Search for the cell housing the specified text and yield its [X, Y] center coordinate. 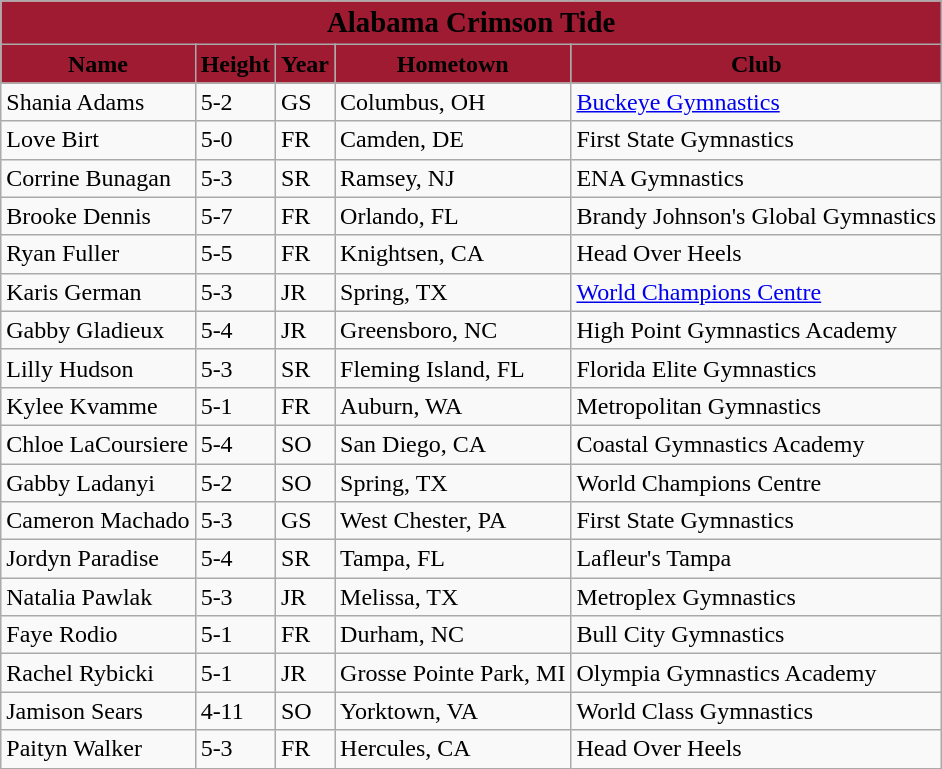
Corrine Bunagan [98, 178]
4-11 [235, 711]
Paityn Walker [98, 749]
Shania Adams [98, 102]
San Diego, CA [453, 444]
Yorktown, VA [453, 711]
Hercules, CA [453, 749]
Jamison Sears [98, 711]
Faye Rodio [98, 635]
Karis German [98, 292]
Grosse Pointe Park, MI [453, 673]
ENA Gymnastics [756, 178]
High Point Gymnastics Academy [756, 330]
Olympia Gymnastics Academy [756, 673]
Metroplex Gymnastics [756, 597]
Orlando, FL [453, 216]
Year [304, 64]
Lilly Hudson [98, 368]
Alabama Crimson Tide [472, 23]
Love Birt [98, 140]
Knightsen, CA [453, 254]
Gabby Gladieux [98, 330]
5-7 [235, 216]
Kylee Kvamme [98, 406]
Metropolitan Gymnastics [756, 406]
Gabby Ladanyi [98, 483]
World Class Gymnastics [756, 711]
West Chester, PA [453, 521]
Durham, NC [453, 635]
Tampa, FL [453, 559]
Lafleur's Tampa [756, 559]
Camden, DE [453, 140]
5-5 [235, 254]
Rachel Rybicki [98, 673]
Natalia Pawlak [98, 597]
Coastal Gymnastics Academy [756, 444]
Club [756, 64]
Bull City Gymnastics [756, 635]
Hometown [453, 64]
Greensboro, NC [453, 330]
Buckeye Gymnastics [756, 102]
Ryan Fuller [98, 254]
Height [235, 64]
Florida Elite Gymnastics [756, 368]
Brandy Johnson's Global Gymnastics [756, 216]
Columbus, OH [453, 102]
Jordyn Paradise [98, 559]
Ramsey, NJ [453, 178]
Cameron Machado [98, 521]
5-0 [235, 140]
Chloe LaCoursiere [98, 444]
Brooke Dennis [98, 216]
Auburn, WA [453, 406]
Melissa, TX [453, 597]
Fleming Island, FL [453, 368]
Name [98, 64]
